Detect which cell encompasses the target text, then output its [x, y] center coordinate. 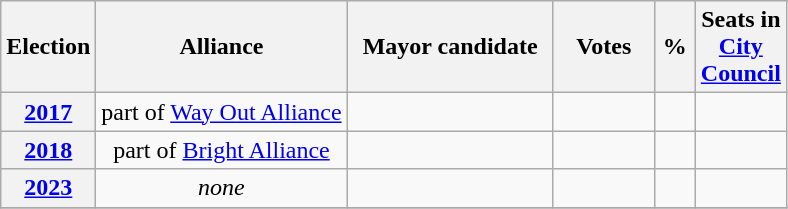
Votes [604, 47]
Alliance [222, 47]
Seats in City Council [740, 47]
2018 [48, 150]
Election [48, 47]
Mayor candidate [450, 47]
% [674, 47]
2017 [48, 112]
part of Way Out Alliance [222, 112]
none [222, 188]
part of Bright Alliance [222, 150]
2023 [48, 188]
